Detect which cell encompasses the target text, then output its (x, y) center coordinate. 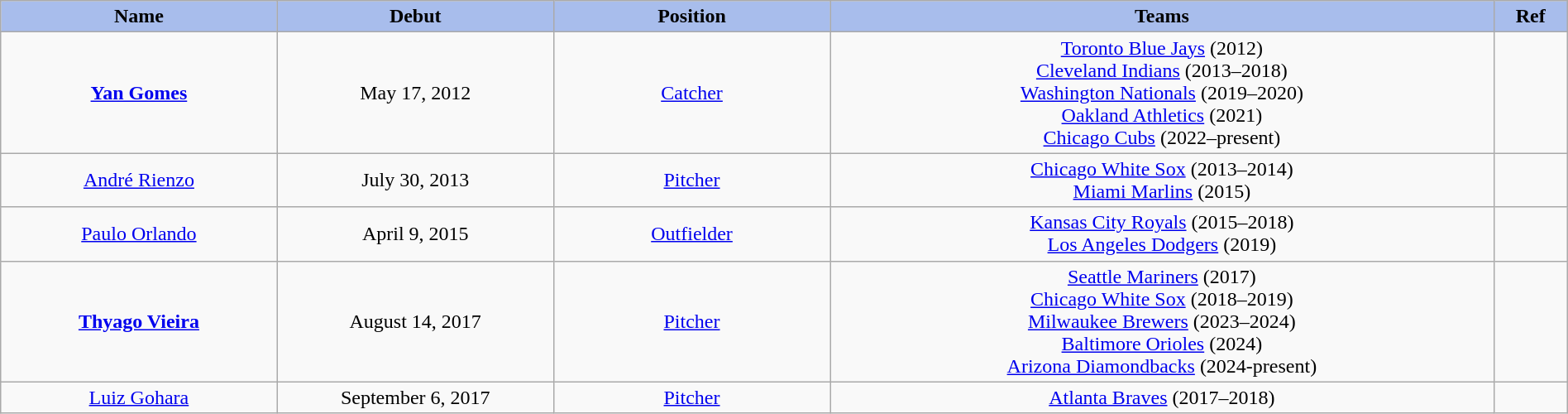
Atlanta Braves (2017–2018) (1162, 397)
Name (139, 17)
André Rienzo (139, 181)
April 9, 2015 (415, 233)
May 17, 2012 (415, 93)
Catcher (691, 93)
Paulo Orlando (139, 233)
Ref (1530, 17)
Position (691, 17)
Chicago White Sox (2013–2014)Miami Marlins (2015) (1162, 181)
September 6, 2017 (415, 397)
Debut (415, 17)
Outfielder (691, 233)
Seattle Mariners (2017) Chicago White Sox (2018–2019) Milwaukee Brewers (2023–2024) Baltimore Orioles (2024) Arizona Diamondbacks (2024-present) (1162, 321)
Teams (1162, 17)
July 30, 2013 (415, 181)
Yan Gomes (139, 93)
Luiz Gohara (139, 397)
Toronto Blue Jays (2012)Cleveland Indians (2013–2018)Washington Nationals (2019–2020)Oakland Athletics (2021)Chicago Cubs (2022–present) (1162, 93)
August 14, 2017 (415, 321)
Kansas City Royals (2015–2018) Los Angeles Dodgers (2019) (1162, 233)
Thyago Vieira (139, 321)
